Pinpoint the cell where the given text exists, returning its [x, y] midpoint coordinate. 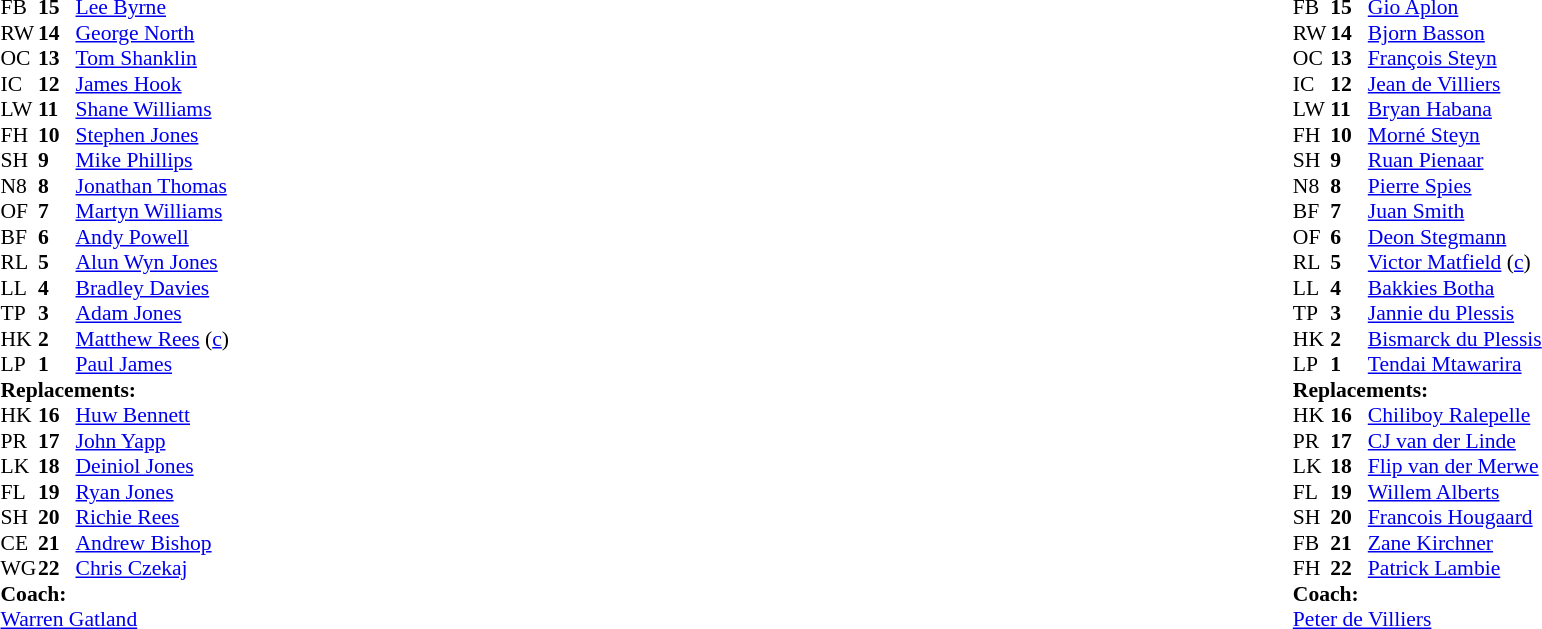
George North [152, 33]
Bjorn Basson [1455, 33]
Deiniol Jones [152, 467]
Stephen Jones [152, 135]
Mike Phillips [152, 161]
Paul James [152, 365]
Chris Czekaj [152, 569]
Willem Alberts [1455, 492]
Bradley Davies [152, 288]
Matthew Rees (c) [152, 339]
Adam Jones [152, 313]
Francois Hougaard [1455, 517]
Pierre Spies [1455, 186]
Tendai Mtawarira [1455, 365]
Flip van der Merwe [1455, 467]
FB [1312, 543]
Morné Steyn [1455, 135]
CE [19, 543]
Martyn Williams [152, 211]
Zane Kirchner [1455, 543]
John Yapp [152, 441]
Juan Smith [1455, 211]
Bryan Habana [1455, 109]
James Hook [152, 84]
Victor Matfield (c) [1455, 263]
Chiliboy Ralepelle [1455, 415]
Ryan Jones [152, 492]
François Steyn [1455, 59]
Tom Shanklin [152, 59]
Jonathan Thomas [152, 186]
Huw Bennett [152, 415]
CJ van der Linde [1455, 441]
Andy Powell [152, 237]
Shane Williams [152, 109]
Alun Wyn Jones [152, 263]
Andrew Bishop [152, 543]
Bismarck du Plessis [1455, 339]
Richie Rees [152, 517]
Deon Stegmann [1455, 237]
Ruan Pienaar [1455, 161]
Jean de Villiers [1455, 84]
Jannie du Plessis [1455, 313]
Bakkies Botha [1455, 288]
Patrick Lambie [1455, 569]
WG [19, 569]
